Identify which cell holds the provided text, then report its [x, y] central coordinate. 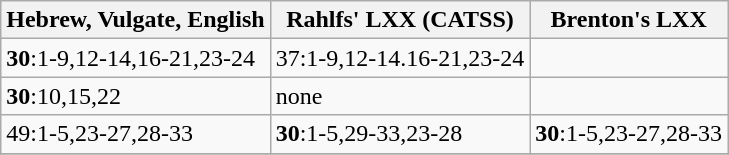
none [400, 96]
37:1-9,12-14.16-21,23-24 [400, 58]
Brenton's LXX [629, 20]
Hebrew, Vulgate, English [136, 20]
30:1-5,29-33,23-28 [400, 134]
30:1-5,23-27,28-33 [629, 134]
30:10,15,22 [136, 96]
30:1-9,12-14,16-21,23-24 [136, 58]
Rahlfs' LXX (CATSS) [400, 20]
49:1-5,23-27,28-33 [136, 134]
